Detect which cell encompasses the target text, then output its [X, Y] center coordinate. 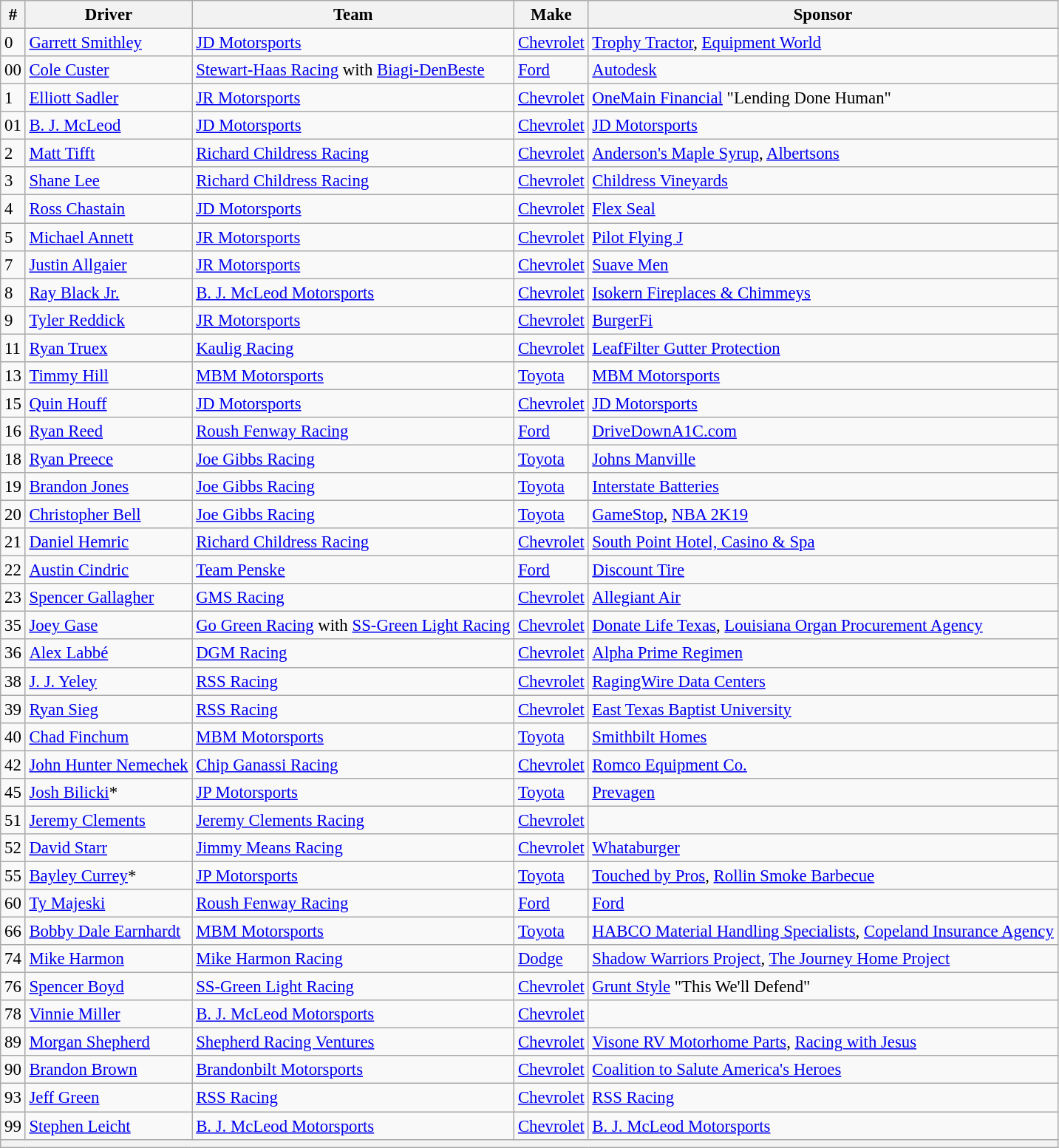
Team [353, 15]
Chad Finchum [109, 737]
23 [13, 598]
0 [13, 43]
Shepherd Racing Ventures [353, 1042]
2 [13, 154]
Stewart-Haas Racing with Biagi-DenBeste [353, 70]
Joey Gase [109, 626]
Anderson's Maple Syrup, Albertsons [823, 154]
Johns Manville [823, 459]
Alex Labbé [109, 654]
60 [13, 903]
DriveDownA1C.com [823, 431]
99 [13, 1126]
SS-Green Light Racing [353, 987]
GameStop, NBA 2K19 [823, 515]
Ryan Sieg [109, 709]
Jeremy Clements Racing [353, 820]
Autodesk [823, 70]
20 [13, 515]
DGM Racing [353, 654]
35 [13, 626]
David Starr [109, 848]
74 [13, 959]
South Point Hotel, Casino & Spa [823, 542]
11 [13, 348]
Suave Men [823, 264]
Jeremy Clements [109, 820]
38 [13, 681]
East Texas Baptist University [823, 709]
Ross Chastain [109, 209]
Prevagen [823, 793]
52 [13, 848]
Grunt Style "This We'll Defend" [823, 987]
Pilot Flying J [823, 237]
16 [13, 431]
Chip Ganassi Racing [353, 765]
Mike Harmon [109, 959]
Romco Equipment Co. [823, 765]
Austin Cindric [109, 570]
8 [13, 293]
55 [13, 875]
Justin Allgaier [109, 264]
Team Penske [353, 570]
78 [13, 1014]
13 [13, 376]
42 [13, 765]
Isokern Fireplaces & Chimmeys [823, 293]
Tyler Reddick [109, 320]
3 [13, 181]
36 [13, 654]
01 [13, 126]
Bobby Dale Earnhardt [109, 932]
Jimmy Means Racing [353, 848]
Driver [109, 15]
22 [13, 570]
Childress Vineyards [823, 181]
Go Green Racing with SS-Green Light Racing [353, 626]
Smithbilt Homes [823, 737]
Donate Life Texas, Louisiana Organ Procurement Agency [823, 626]
Ryan Preece [109, 459]
HABCO Material Handling Specialists, Copeland Insurance Agency [823, 932]
Josh Bilicki* [109, 793]
B. J. McLeod [109, 126]
7 [13, 264]
Dodge [551, 959]
90 [13, 1070]
Shadow Warriors Project, The Journey Home Project [823, 959]
Whataburger [823, 848]
Christopher Bell [109, 515]
Coalition to Salute America's Heroes [823, 1070]
5 [13, 237]
GMS Racing [353, 598]
Bayley Currey* [109, 875]
Make [551, 15]
1 [13, 98]
Vinnie Miller [109, 1014]
Brandonbilt Motorsports [353, 1070]
Spencer Boyd [109, 987]
Garrett Smithley [109, 43]
Shane Lee [109, 181]
Morgan Shepherd [109, 1042]
51 [13, 820]
Kaulig Racing [353, 348]
Brandon Brown [109, 1070]
93 [13, 1098]
Trophy Tractor, Equipment World [823, 43]
LeafFilter Gutter Protection [823, 348]
OneMain Financial "Lending Done Human" [823, 98]
45 [13, 793]
Sponsor [823, 15]
Quin Houff [109, 403]
Mike Harmon Racing [353, 959]
BurgerFi [823, 320]
Ryan Truex [109, 348]
18 [13, 459]
Stephen Leicht [109, 1126]
Cole Custer [109, 70]
Timmy Hill [109, 376]
00 [13, 70]
# [13, 15]
9 [13, 320]
Ryan Reed [109, 431]
RagingWire Data Centers [823, 681]
Michael Annett [109, 237]
89 [13, 1042]
Ty Majeski [109, 903]
Jeff Green [109, 1098]
Touched by Pros, Rollin Smoke Barbecue [823, 875]
Discount Tire [823, 570]
Allegiant Air [823, 598]
Spencer Gallagher [109, 598]
76 [13, 987]
15 [13, 403]
19 [13, 487]
Interstate Batteries [823, 487]
21 [13, 542]
John Hunter Nemechek [109, 765]
Ray Black Jr. [109, 293]
4 [13, 209]
40 [13, 737]
Alpha Prime Regimen [823, 654]
39 [13, 709]
Matt Tifft [109, 154]
J. J. Yeley [109, 681]
Brandon Jones [109, 487]
Visone RV Motorhome Parts, Racing with Jesus [823, 1042]
Flex Seal [823, 209]
Elliott Sadler [109, 98]
66 [13, 932]
Daniel Hemric [109, 542]
